Scan for the cell matching the given text and deliver its [X, Y] coordinate at center. 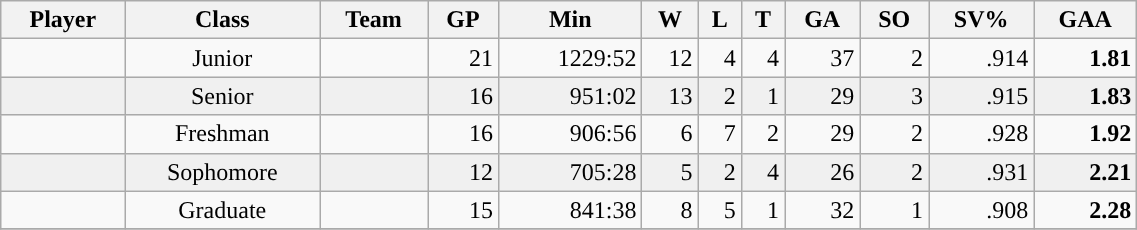
7 [720, 134]
Min [570, 20]
SV% [982, 20]
GAA [1086, 20]
3 [894, 96]
.931 [982, 172]
1.83 [1086, 96]
.915 [982, 96]
Player [63, 20]
1.92 [1086, 134]
1229:52 [570, 58]
2.28 [1086, 210]
GP [464, 20]
26 [822, 172]
.914 [982, 58]
Graduate [222, 210]
Class [222, 20]
705:28 [570, 172]
L [720, 20]
951:02 [570, 96]
37 [822, 58]
8 [670, 210]
841:38 [570, 210]
.908 [982, 210]
GA [822, 20]
Senior [222, 96]
.928 [982, 134]
15 [464, 210]
13 [670, 96]
Freshman [222, 134]
W [670, 20]
Junior [222, 58]
2.21 [1086, 172]
21 [464, 58]
6 [670, 134]
T [762, 20]
Team [374, 20]
SO [894, 20]
1.81 [1086, 58]
906:56 [570, 134]
Sophomore [222, 172]
32 [822, 210]
